Locate the cell with the specified text and output its [x, y] center coordinate. 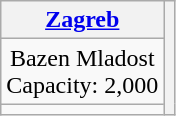
Bazen MladostCapacity: 2,000 [82, 72]
Zagreb [82, 20]
